Extract the [X, Y] coordinate from the center of the cell holding the provided text.  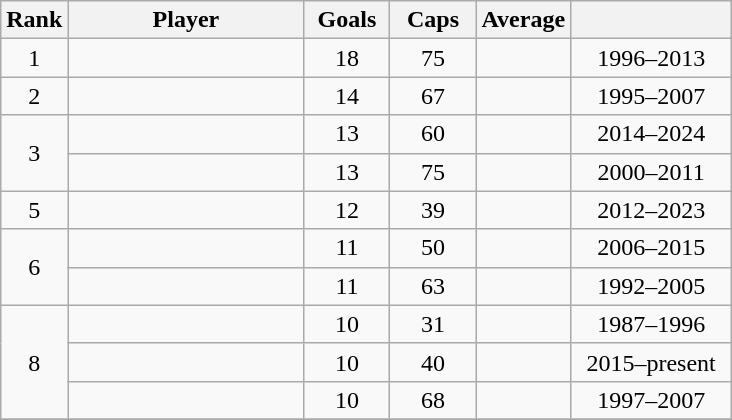
Rank [34, 20]
14 [347, 96]
5 [34, 210]
2000–2011 [652, 172]
31 [433, 324]
67 [433, 96]
Goals [347, 20]
2015–present [652, 362]
Average [524, 20]
2012–2023 [652, 210]
Caps [433, 20]
1987–1996 [652, 324]
1997–2007 [652, 400]
6 [34, 267]
63 [433, 286]
60 [433, 134]
68 [433, 400]
3 [34, 153]
1996–2013 [652, 58]
39 [433, 210]
2014–2024 [652, 134]
12 [347, 210]
Player [186, 20]
8 [34, 362]
1992–2005 [652, 286]
40 [433, 362]
18 [347, 58]
1995–2007 [652, 96]
1 [34, 58]
2006–2015 [652, 248]
50 [433, 248]
2 [34, 96]
